Find where the given text appears and provide that cell's center as (X, Y) coordinate. 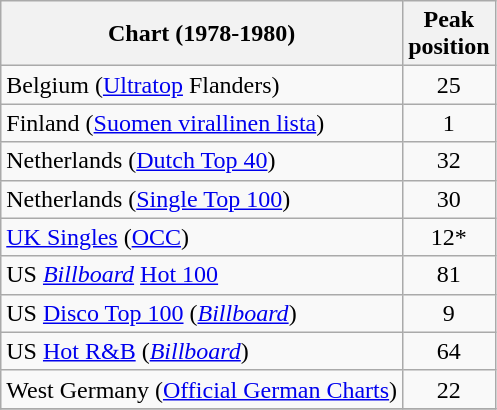
Peakposition (449, 34)
US Billboard Hot 100 (202, 275)
Finland (Suomen virallinen lista) (202, 123)
12* (449, 237)
Netherlands (Dutch Top 40) (202, 161)
30 (449, 199)
Chart (1978-1980) (202, 34)
West Germany (Official German Charts) (202, 389)
64 (449, 351)
32 (449, 161)
Belgium (Ultratop Flanders) (202, 85)
US Hot R&B (Billboard) (202, 351)
1 (449, 123)
US Disco Top 100 (Billboard) (202, 313)
81 (449, 275)
Netherlands (Single Top 100) (202, 199)
9 (449, 313)
UK Singles (OCC) (202, 237)
22 (449, 389)
25 (449, 85)
